Pinpoint the cell where the given text exists, returning its [X, Y] midpoint coordinate. 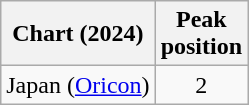
2 [201, 85]
Peakposition [201, 34]
Chart (2024) [78, 34]
Japan (Oricon) [78, 85]
